Determine the [x, y] coordinate at the center of the cell enclosing the given text.  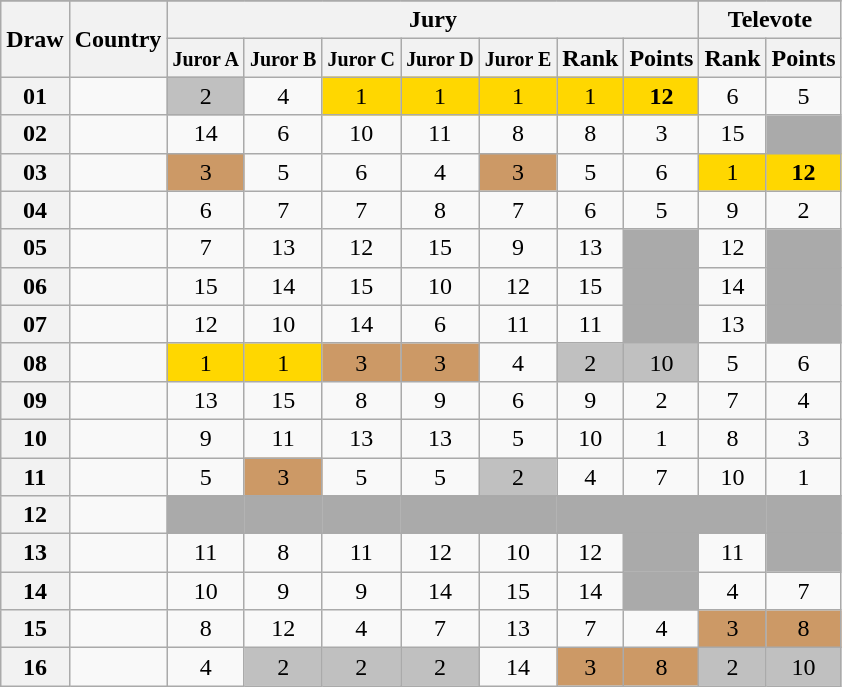
Country [118, 39]
07 [35, 324]
Televote [770, 20]
09 [35, 400]
Draw [35, 39]
Juror A [206, 58]
Juror E [518, 58]
04 [35, 210]
03 [35, 172]
Jury [433, 20]
Juror B [283, 58]
01 [35, 96]
Juror C [362, 58]
05 [35, 248]
02 [35, 134]
Juror D [440, 58]
16 [35, 667]
08 [35, 362]
06 [35, 286]
